Determine the [X, Y] coordinate at the center of the cell enclosing the given text.  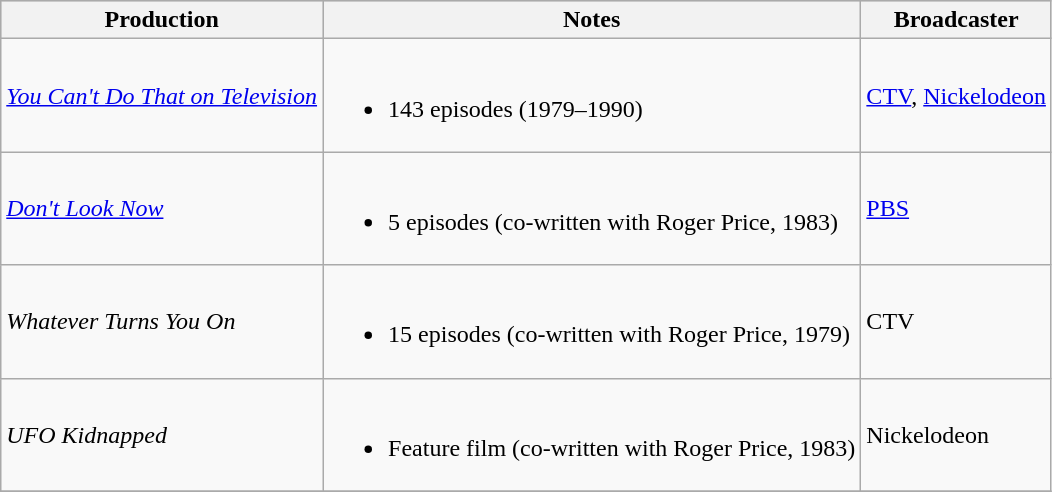
15 episodes (co-written with Roger Price, 1979) [592, 322]
UFO Kidnapped [162, 434]
Notes [592, 20]
CTV [956, 322]
Nickelodeon [956, 434]
You Can't Do That on Television [162, 96]
Broadcaster [956, 20]
PBS [956, 208]
CTV, Nickelodeon [956, 96]
Feature film (co-written with Roger Price, 1983) [592, 434]
Don't Look Now [162, 208]
Whatever Turns You On [162, 322]
Production [162, 20]
5 episodes (co-written with Roger Price, 1983) [592, 208]
143 episodes (1979–1990) [592, 96]
